From the cell containing the given text, extract its center point as [X, Y] coordinate. 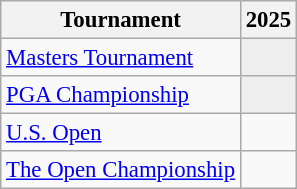
Masters Tournament [121, 58]
2025 [268, 20]
U.S. Open [121, 133]
The Open Championship [121, 170]
PGA Championship [121, 95]
Tournament [121, 20]
